Locate the cell with the specified text and output its [X, Y] center coordinate. 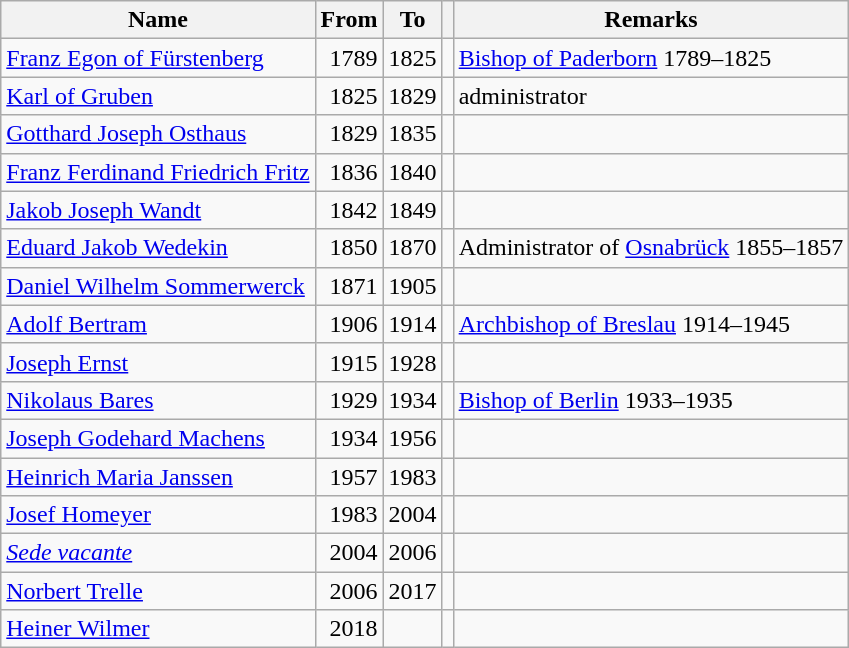
1870 [412, 248]
Adolf Bertram [158, 324]
Franz Egon of Fürstenberg [158, 58]
1956 [412, 438]
Bishop of Berlin 1933–1935 [651, 400]
Daniel Wilhelm Sommerwerck [158, 286]
Jakob Joseph Wandt [158, 210]
1957 [349, 477]
2018 [349, 629]
Bishop of Paderborn 1789–1825 [651, 58]
Archbishop of Breslau 1914–1945 [651, 324]
Joseph Godehard Machens [158, 438]
1836 [349, 172]
1849 [412, 210]
1906 [349, 324]
1928 [412, 362]
Karl of Gruben [158, 96]
Josef Homeyer [158, 515]
To [412, 20]
Nikolaus Bares [158, 400]
Franz Ferdinand Friedrich Fritz [158, 172]
1905 [412, 286]
Sede vacante [158, 553]
From [349, 20]
Heiner Wilmer [158, 629]
Norbert Trelle [158, 591]
Administrator of Osnabrück 1855–1857 [651, 248]
Heinrich Maria Janssen [158, 477]
Joseph Ernst [158, 362]
1915 [349, 362]
Name [158, 20]
1835 [412, 134]
Eduard Jakob Wedekin [158, 248]
1842 [349, 210]
1914 [412, 324]
2017 [412, 591]
1871 [349, 286]
administrator [651, 96]
Gotthard Joseph Osthaus [158, 134]
Remarks [651, 20]
1929 [349, 400]
1840 [412, 172]
1789 [349, 58]
1850 [349, 248]
